Extract the (X, Y) coordinate from the center of the cell holding the provided text.  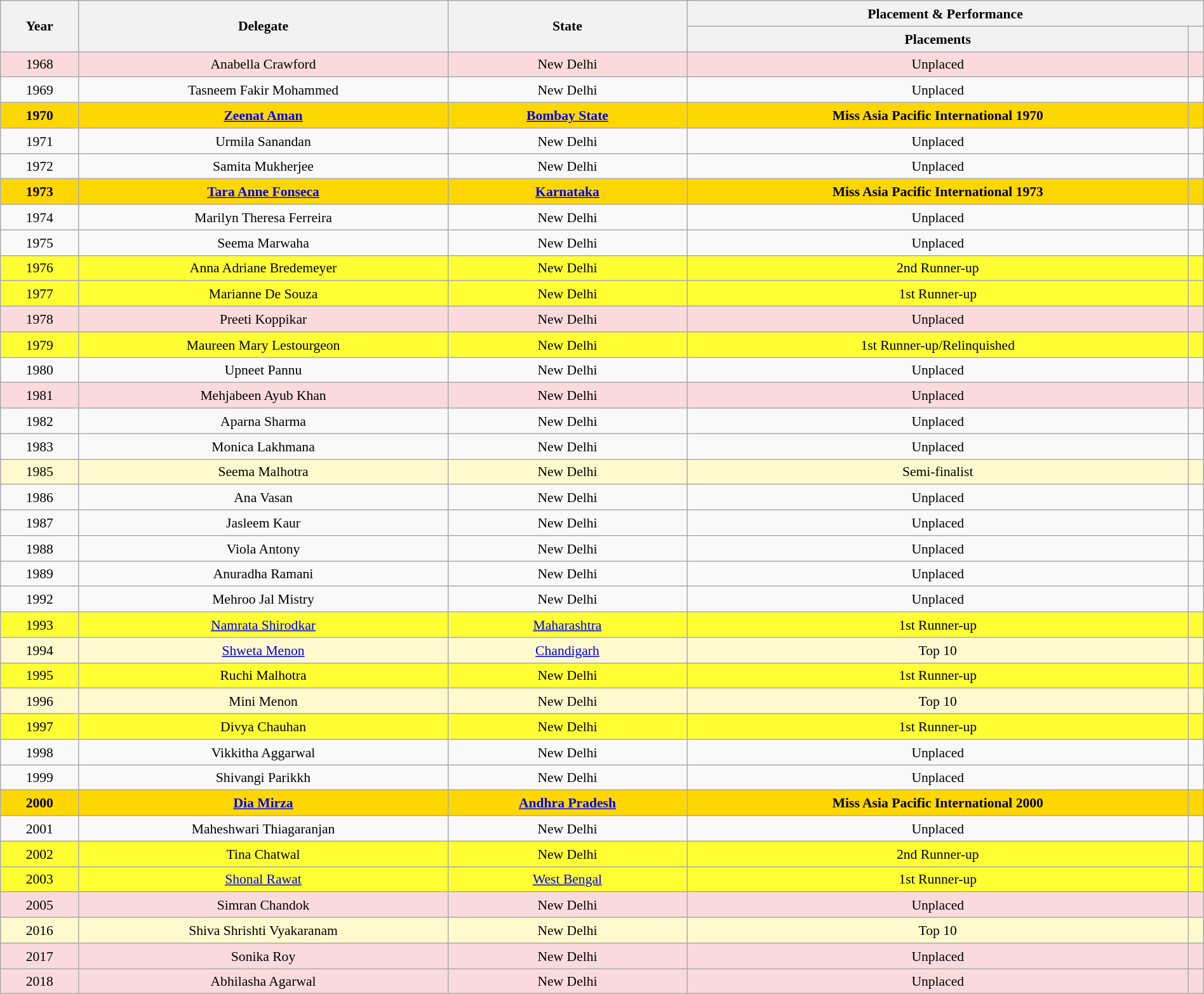
Ana Vasan (264, 498)
Shiva Shrishti Vyakaranam (264, 931)
1992 (39, 599)
Placement & Performance (946, 13)
Jasleem Kaur (264, 523)
Year (39, 26)
Seema Malhotra (264, 472)
1969 (39, 90)
1979 (39, 345)
1988 (39, 548)
Urmila Sanandan (264, 141)
Shivangi Parikkh (264, 778)
1977 (39, 294)
1972 (39, 166)
Vikkitha Aggarwal (264, 752)
Namrata Shirodkar (264, 625)
1983 (39, 446)
1978 (39, 319)
2002 (39, 854)
State (567, 26)
Sonika Roy (264, 956)
Miss Asia Pacific International 1970 (938, 116)
Simran Chandok (264, 905)
2001 (39, 828)
Miss Asia Pacific International 2000 (938, 803)
1999 (39, 778)
Anuradha Ramani (264, 574)
1989 (39, 574)
Preeti Koppikar (264, 319)
Divya Chauhan (264, 727)
1986 (39, 498)
Chandigarh (567, 650)
Tara Anne Fonseca (264, 192)
1998 (39, 752)
Shonal Rawat (264, 879)
Zeenat Aman (264, 116)
1968 (39, 64)
Mehroo Jal Mistry (264, 599)
2017 (39, 956)
2018 (39, 981)
Bombay State (567, 116)
2016 (39, 931)
Upneet Pannu (264, 370)
1970 (39, 116)
Mehjabeen Ayub Khan (264, 395)
Maureen Mary Lestourgeon (264, 345)
2000 (39, 803)
Ruchi Malhotra (264, 675)
1971 (39, 141)
1997 (39, 727)
1976 (39, 268)
West Bengal (567, 879)
1982 (39, 421)
1974 (39, 217)
Miss Asia Pacific International 1973 (938, 192)
1994 (39, 650)
2003 (39, 879)
Andhra Pradesh (567, 803)
Placements (938, 39)
1st Runner-up/Relinquished (938, 345)
Abhilasha Agarwal (264, 981)
1985 (39, 472)
Maharashtra (567, 625)
Dia Mirza (264, 803)
1973 (39, 192)
1981 (39, 395)
Samita Mukherjee (264, 166)
Delegate (264, 26)
2005 (39, 905)
Marilyn Theresa Ferreira (264, 217)
Shweta Menon (264, 650)
Maheshwari Thiagaranjan (264, 828)
Mini Menon (264, 701)
Anabella Crawford (264, 64)
Marianne De Souza (264, 294)
Monica Lakhmana (264, 446)
Tasneem Fakir Mohammed (264, 90)
Aparna Sharma (264, 421)
Viola Antony (264, 548)
Anna Adriane Bredemeyer (264, 268)
Semi-finalist (938, 472)
1975 (39, 242)
1995 (39, 675)
Karnataka (567, 192)
1980 (39, 370)
Tina Chatwal (264, 854)
1993 (39, 625)
1987 (39, 523)
1996 (39, 701)
Seema Marwaha (264, 242)
